Return (x, y) of the center of cell containing provided text 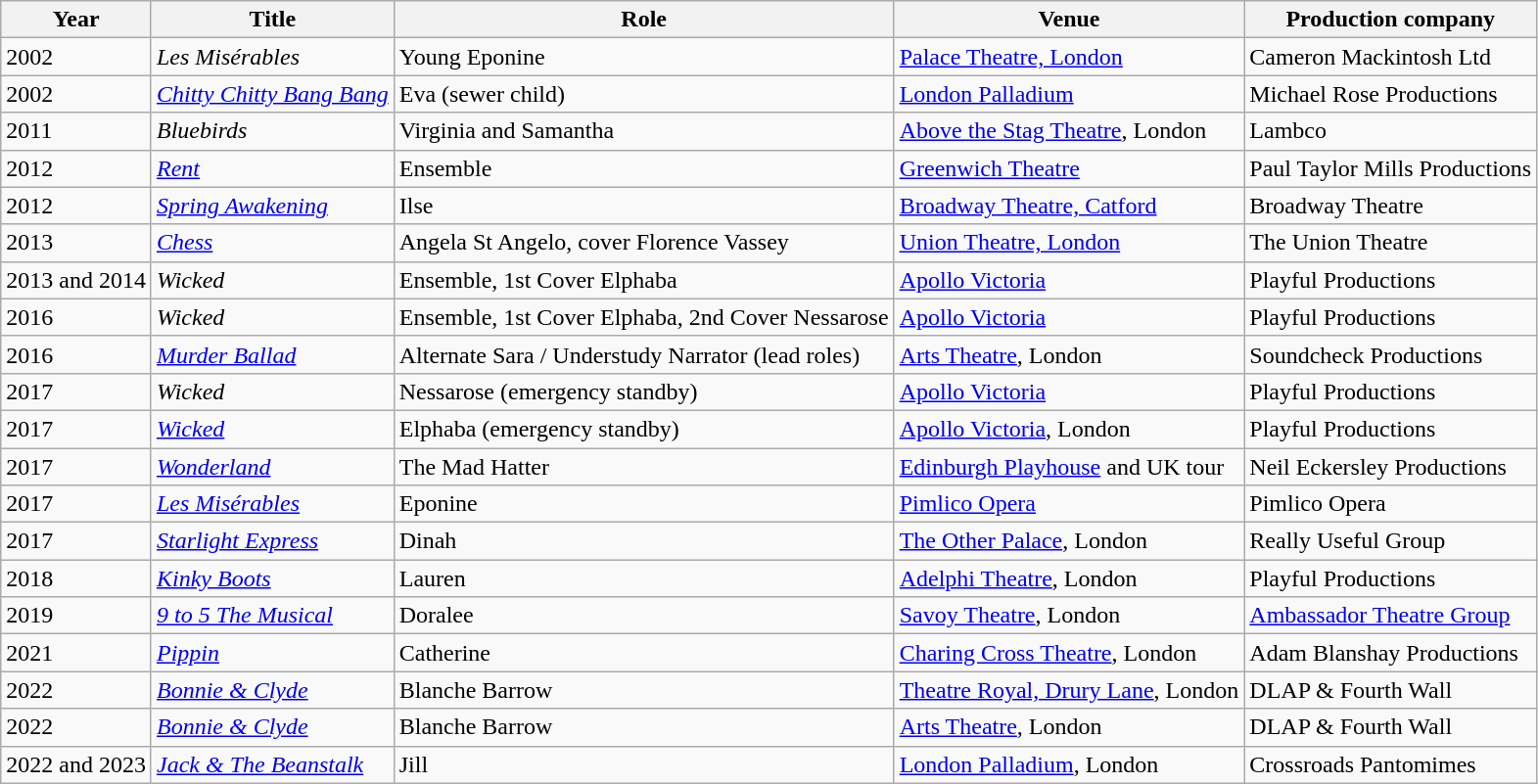
Spring Awakening (272, 206)
Jack & The Beanstalk (272, 764)
Catherine (644, 653)
2013 (76, 243)
Murder Ballad (272, 354)
London Palladium (1069, 94)
Ambassador Theatre Group (1390, 616)
Edinburgh Playhouse and UK tour (1069, 467)
Really Useful Group (1390, 541)
Paul Taylor Mills Productions (1390, 168)
Alternate Sara / Understudy Narrator (lead roles) (644, 354)
Starlight Express (272, 541)
Palace Theatre, London (1069, 57)
2013 and 2014 (76, 280)
Crossroads Pantomimes (1390, 764)
Dinah (644, 541)
Role (644, 20)
Production company (1390, 20)
The Mad Hatter (644, 467)
Charing Cross Theatre, London (1069, 653)
Lauren (644, 578)
The Union Theatre (1390, 243)
Bluebirds (272, 131)
Above the Stag Theatre, London (1069, 131)
9 to 5 The Musical (272, 616)
Elphaba (emergency standby) (644, 429)
Virginia and Samantha (644, 131)
The Other Palace, London (1069, 541)
Adam Blanshay Productions (1390, 653)
Lambco (1390, 131)
Theatre Royal, Drury Lane, London (1069, 690)
Greenwich Theatre (1069, 168)
Eponine (644, 504)
Chess (272, 243)
Pippin (272, 653)
2019 (76, 616)
Ensemble (644, 168)
2021 (76, 653)
Apollo Victoria, London (1069, 429)
Jill (644, 764)
Year (76, 20)
Savoy Theatre, London (1069, 616)
Soundcheck Productions (1390, 354)
Cameron Mackintosh Ltd (1390, 57)
Broadway Theatre, Catford (1069, 206)
Doralee (644, 616)
Ensemble, 1st Cover Elphaba (644, 280)
Nessarose (emergency standby) (644, 392)
Chitty Chitty Bang Bang (272, 94)
Rent (272, 168)
Neil Eckersley Productions (1390, 467)
2022 and 2023 (76, 764)
Title (272, 20)
Kinky Boots (272, 578)
Broadway Theatre (1390, 206)
2011 (76, 131)
Venue (1069, 20)
Ensemble, 1st Cover Elphaba, 2nd Cover Nessarose (644, 317)
Adelphi Theatre, London (1069, 578)
Michael Rose Productions (1390, 94)
Union Theatre, London (1069, 243)
2018 (76, 578)
Young Eponine (644, 57)
Angela St Angelo, cover Florence Vassey (644, 243)
London Palladium, London (1069, 764)
Wonderland (272, 467)
Ilse (644, 206)
Eva (sewer child) (644, 94)
